Capture the cell that displays the provided text and extract its [X, Y] central coordinate. 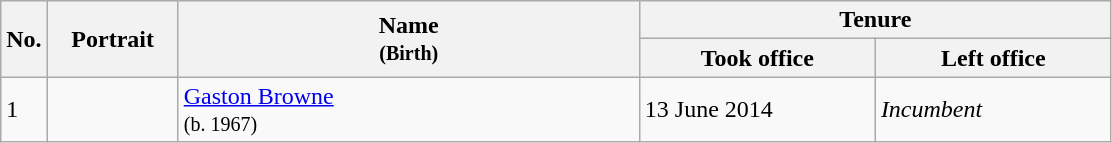
Gaston Browne(b. 1967) [408, 110]
Name(Birth) [408, 39]
1 [24, 110]
No. [24, 39]
Took office [757, 58]
Tenure [875, 20]
Portrait [112, 39]
Left office [993, 58]
13 June 2014 [757, 110]
Incumbent [993, 110]
